Scan for the cell matching the given text and deliver its (X, Y) coordinate at center. 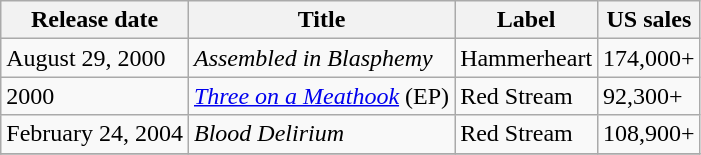
February 24, 2004 (95, 134)
Hammerheart (526, 58)
Label (526, 20)
Blood Delirium (321, 134)
Assembled in Blasphemy (321, 58)
Title (321, 20)
August 29, 2000 (95, 58)
Three on a Meathook (EP) (321, 96)
108,900+ (650, 134)
2000 (95, 96)
Release date (95, 20)
92,300+ (650, 96)
US sales (650, 20)
174,000+ (650, 58)
